From the cell containing the given text, extract its center point as [X, Y] coordinate. 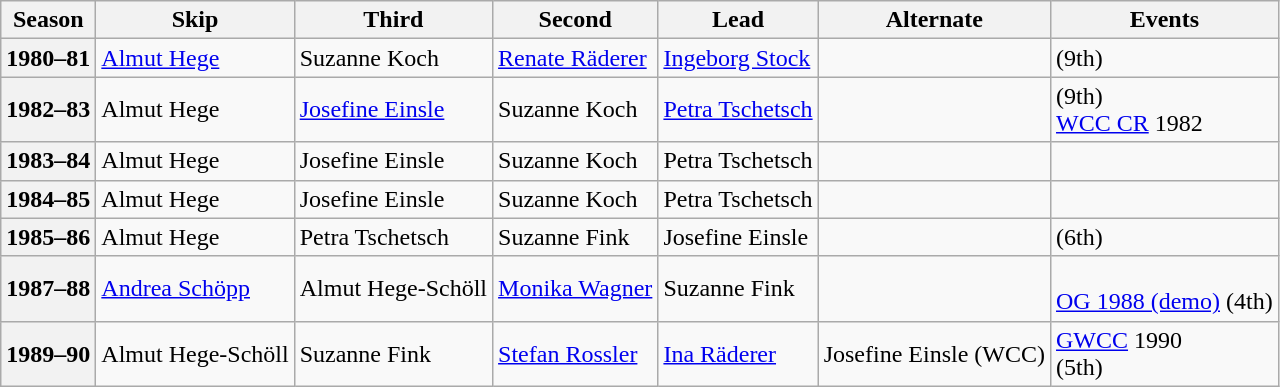
Second [576, 20]
Skip [195, 20]
Third [393, 20]
1984–85 [48, 199]
OG 1988 (demo) (4th) [1164, 288]
1980–81 [48, 58]
(9th)WCC CR 1982 [1164, 110]
Lead [738, 20]
(9th) [1164, 58]
Monika Wagner [576, 288]
1989–90 [48, 354]
1985–86 [48, 237]
Renate Räderer [576, 58]
1983–84 [48, 161]
Stefan Rossler [576, 354]
Ina Räderer [738, 354]
(6th) [1164, 237]
Andrea Schöpp [195, 288]
Ingeborg Stock [738, 58]
Josefine Einsle (WCC) [934, 354]
Season [48, 20]
1987–88 [48, 288]
GWCC 1990 (5th) [1164, 354]
Events [1164, 20]
Alternate [934, 20]
1982–83 [48, 110]
